From the cell containing the given text, extract its center point as (X, Y) coordinate. 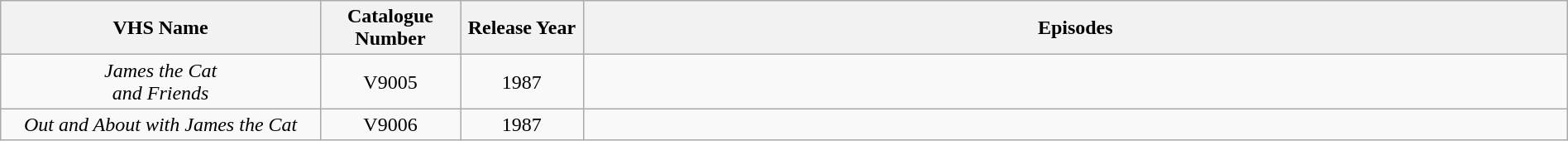
Episodes (1075, 28)
V9006 (390, 124)
James the Catand Friends (160, 81)
VHS Name (160, 28)
Release Year (523, 28)
Catalogue Number (390, 28)
Out and About with James the Cat (160, 124)
V9005 (390, 81)
